Return (x, y) of the center of cell containing provided text 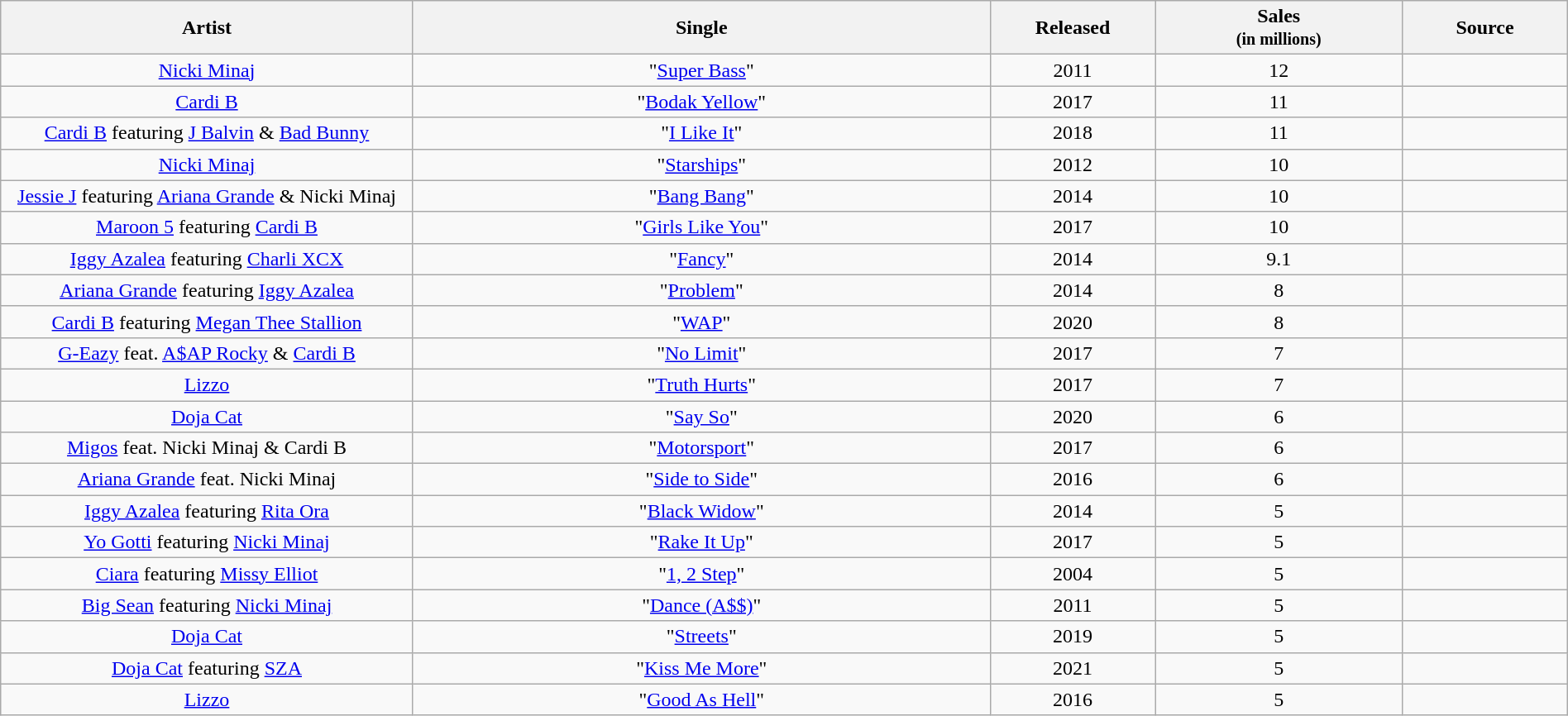
"Dance (A$$)" (701, 605)
2019 (1072, 637)
"No Limit" (701, 353)
Doja Cat featuring SZA (207, 668)
G-Eazy feat. A$AP Rocky & Cardi B (207, 353)
"Say So" (701, 416)
9.1 (1279, 259)
12 (1279, 70)
Cardi B featuring J Balvin & Bad Bunny (207, 133)
"Truth Hurts" (701, 384)
"Super Bass" (701, 70)
2021 (1072, 668)
"Girls Like You" (701, 227)
"1, 2 Step" (701, 574)
Iggy Azalea featuring Rita Ora (207, 511)
"Good As Hell" (701, 699)
Artist (207, 28)
"Bang Bang" (701, 196)
"WAP" (701, 322)
"Black Widow" (701, 511)
"Motorsport" (701, 448)
Jessie J featuring Ariana Grande & Nicki Minaj (207, 196)
"Streets" (701, 637)
Migos feat. Nicki Minaj & Cardi B (207, 448)
2004 (1072, 574)
"Starships" (701, 165)
Ariana Grande featuring Iggy Azalea (207, 290)
Maroon 5 featuring Cardi B (207, 227)
Ariana Grande feat. Nicki Minaj (207, 480)
Single (701, 28)
2018 (1072, 133)
Released (1072, 28)
"Kiss Me More" (701, 668)
"Bodak Yellow" (701, 102)
Cardi B featuring Megan Thee Stallion (207, 322)
"Problem" (701, 290)
"I Like It" (701, 133)
Sales(in millions) (1279, 28)
Big Sean featuring Nicki Minaj (207, 605)
Cardi B (207, 102)
"Rake It Up" (701, 542)
"Fancy" (701, 259)
Source (1485, 28)
"Side to Side" (701, 480)
Iggy Azalea featuring Charli XCX (207, 259)
Ciara featuring Missy Elliot (207, 574)
Yo Gotti featuring Nicki Minaj (207, 542)
2012 (1072, 165)
